Detect which cell encompasses the target text, then output its (X, Y) center coordinate. 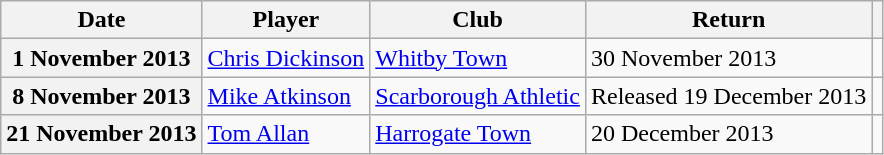
8 November 2013 (102, 96)
1 November 2013 (102, 58)
Scarborough Athletic (478, 96)
Return (728, 20)
Player (286, 20)
30 November 2013 (728, 58)
Date (102, 20)
Harrogate Town (478, 134)
Mike Atkinson (286, 96)
Club (478, 20)
Released 19 December 2013 (728, 96)
20 December 2013 (728, 134)
21 November 2013 (102, 134)
Tom Allan (286, 134)
Whitby Town (478, 58)
Chris Dickinson (286, 58)
